Detect which cell encompasses the target text, then output its (X, Y) center coordinate. 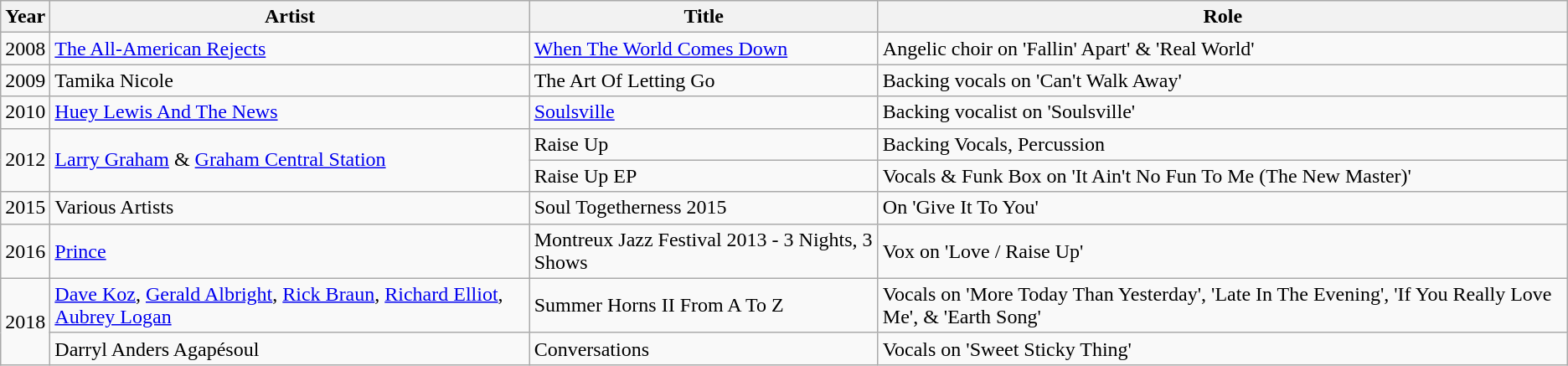
Year (25, 17)
Raise Up (704, 144)
Raise Up EP (704, 176)
Conversations (704, 348)
Darryl Anders Agapésoul (290, 348)
Vocals on 'More Today Than Yesterday', 'Late In The Evening', 'If You Really Love Me', & 'Earth Song' (1223, 305)
Vocals on 'Sweet Sticky Thing' (1223, 348)
2018 (25, 322)
When The World Comes Down (704, 49)
Prince (290, 251)
Vox on 'Love / Raise Up' (1223, 251)
2010 (25, 112)
Backing vocalist on 'Soulsville' (1223, 112)
2016 (25, 251)
Soul Togetherness 2015 (704, 208)
Angelic choir on 'Fallin' Apart' & 'Real World' (1223, 49)
The All-American Rejects (290, 49)
Artist (290, 17)
Larry Graham & Graham Central Station (290, 160)
Summer Horns II From A To Z (704, 305)
Backing vocals on 'Can't Walk Away' (1223, 80)
2008 (25, 49)
Backing Vocals, Percussion (1223, 144)
2015 (25, 208)
On 'Give It To You' (1223, 208)
Montreux Jazz Festival 2013 - 3 Nights, 3 Shows (704, 251)
Tamika Nicole (290, 80)
Title (704, 17)
2009 (25, 80)
Huey Lewis And The News (290, 112)
Dave Koz, Gerald Albright, Rick Braun, Richard Elliot, Aubrey Logan (290, 305)
Role (1223, 17)
Various Artists (290, 208)
2012 (25, 160)
The Art Of Letting Go (704, 80)
Soulsville (704, 112)
Vocals & Funk Box on 'It Ain't No Fun To Me (The New Master)' (1223, 176)
